Detect which cell encompasses the target text, then output its (x, y) center coordinate. 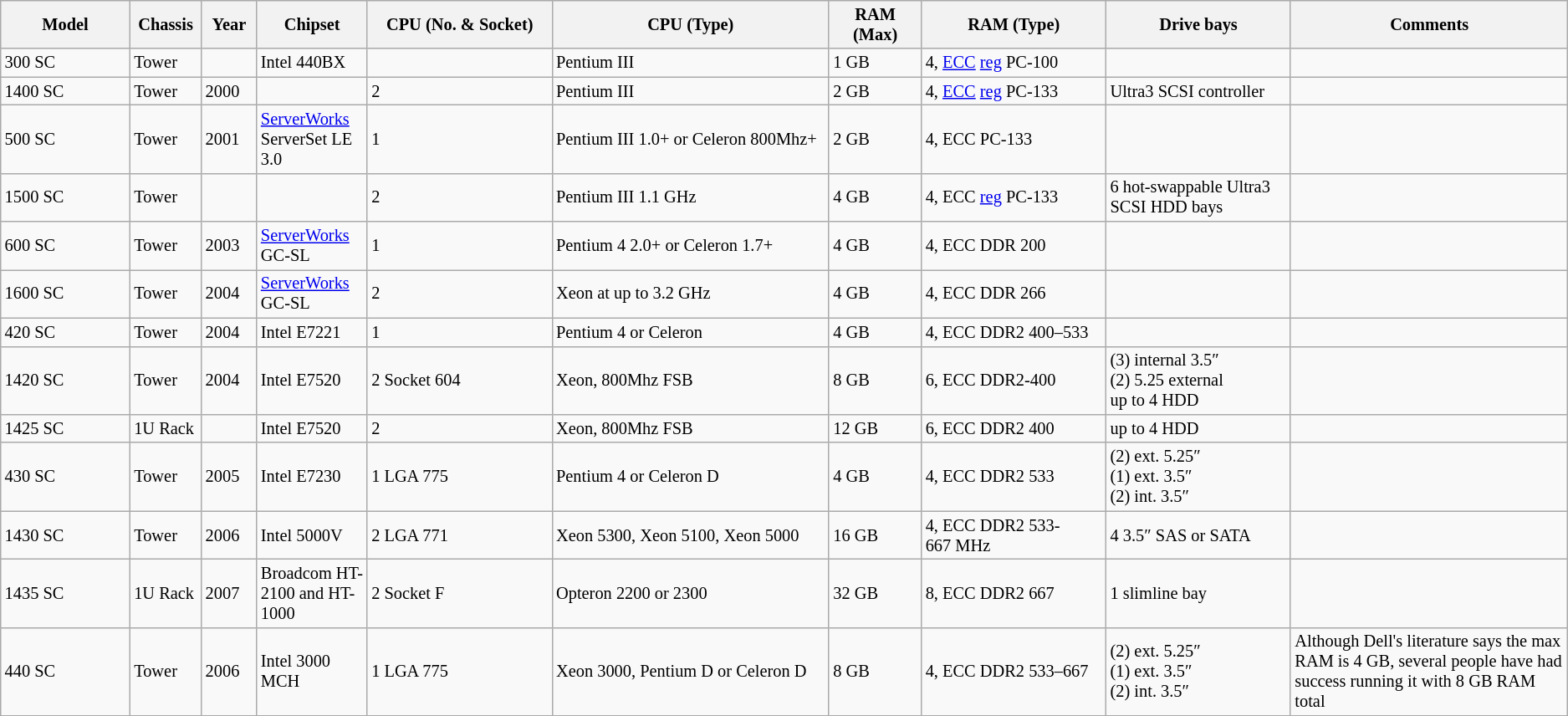
4, ECC DDR2 533-667 MHz (1014, 535)
Chassis (166, 24)
420 SC (65, 332)
4, ECC reg PC-100 (1014, 63)
Intel E7221 (312, 332)
2000 (229, 91)
4, ECC DDR2 533 (1014, 477)
Intel E7230 (312, 477)
1 slimline bay (1199, 593)
6, ECC DDR2 400 (1014, 428)
up to 4 HDD (1199, 428)
Year (229, 24)
Drive bays (1199, 24)
1400 SC (65, 91)
Xeon 3000, Pentium D or Celeron D (691, 672)
2007 (229, 593)
2 Socket 604 (460, 381)
4, ECC DDR2 533–667 (1014, 672)
RAM (Type) (1014, 24)
300 SC (65, 63)
2005 (229, 477)
1430 SC (65, 535)
ServerWorks ServerSet LE 3.0 (312, 139)
Broadcom HT-2100 and HT-1000 (312, 593)
4, ECC DDR 266 (1014, 294)
32 GB (875, 593)
1 GB (875, 63)
2 LGA 771 (460, 535)
Pentium 4 or Celeron D (691, 477)
1425 SC (65, 428)
2 Socket F (460, 593)
6 hot-swappable Ultra3 SCSI HDD bays (1199, 197)
(3) internal 3.5″(2) 5.25 externalup to 4 HDD (1199, 381)
1600 SC (65, 294)
Pentium III 1.0+ or Celeron 800Mhz+ (691, 139)
1420 SC (65, 381)
Intel 440BX (312, 63)
4, ECC DDR 200 (1014, 246)
16 GB (875, 535)
Although Dell's literature says the max RAM is 4 GB, several people have had success running it with 8 GB RAM total (1428, 672)
Pentium III 1.1 GHz (691, 197)
Ultra3 SCSI controller (1199, 91)
4, ECC PC-133 (1014, 139)
Opteron 2200 or 2300 (691, 593)
Xeon 5300, Xeon 5100, Xeon 5000 (691, 535)
Xeon at up to 3.2 GHz (691, 294)
1435 SC (65, 593)
Pentium 4 2.0+ or Celeron 1.7+ (691, 246)
500 SC (65, 139)
8, ECC DDR2 667 (1014, 593)
430 SC (65, 477)
4, ECC DDR2 400–533 (1014, 332)
Chipset (312, 24)
CPU (No. & Socket) (460, 24)
RAM (Max) (875, 24)
440 SC (65, 672)
12 GB (875, 428)
Intel 5000V (312, 535)
600 SC (65, 246)
CPU (Type) (691, 24)
Model (65, 24)
2001 (229, 139)
Pentium 4 or Celeron (691, 332)
Intel 3000 MCH (312, 672)
1500 SC (65, 197)
4 3.5″ SAS or SATA (1199, 535)
6, ECC DDR2-400 (1014, 381)
2003 (229, 246)
Comments (1428, 24)
